Scan for the cell matching the given text and deliver its [X, Y] coordinate at center. 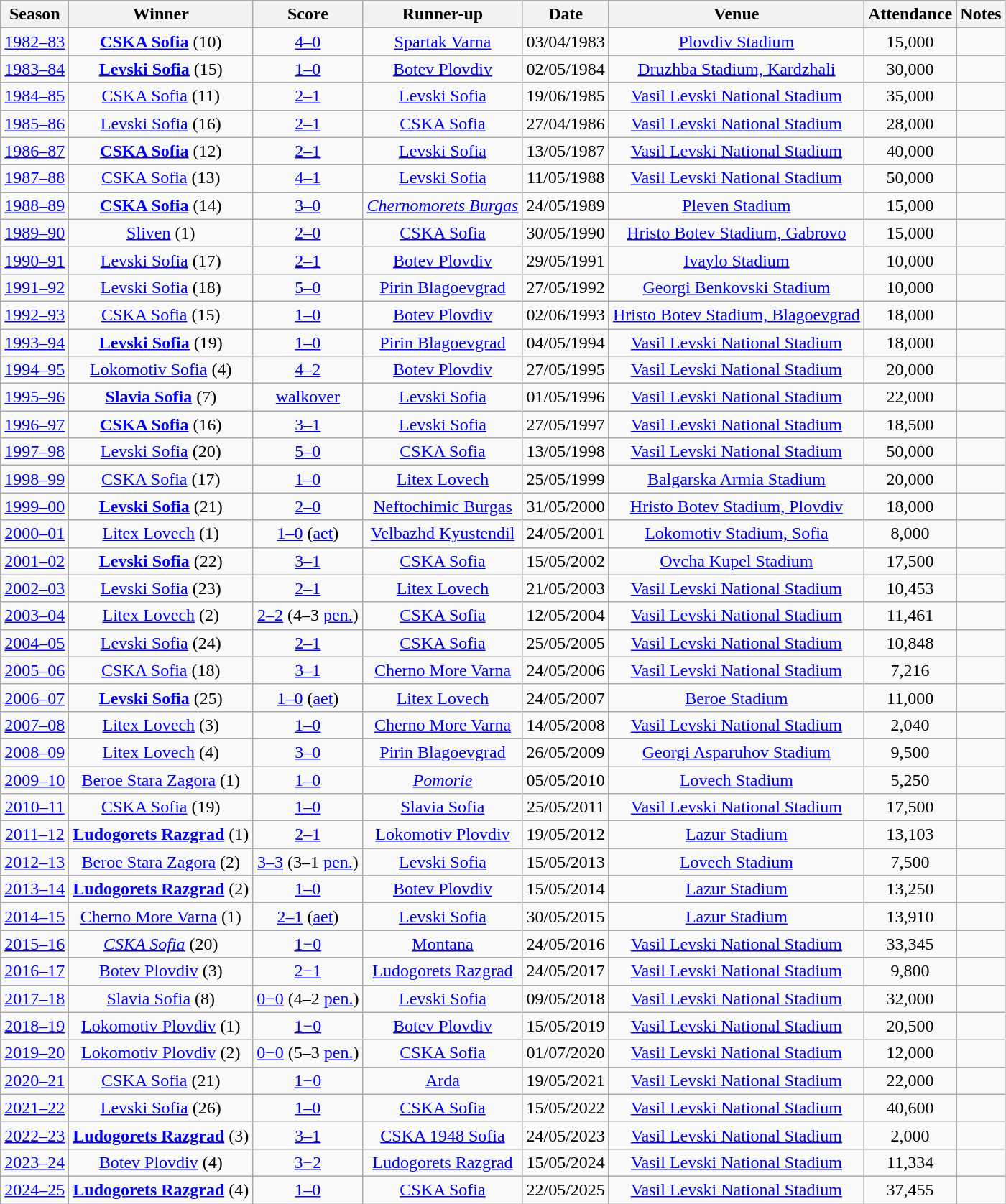
Hristo Botev Stadium, Plovdiv [736, 506]
13/05/1987 [566, 151]
18,500 [910, 425]
Levski Sofia (16) [161, 124]
Venue [736, 14]
3−2 [308, 1162]
9,500 [910, 752]
2–1 (aet) [308, 917]
Slavia Sofia (7) [161, 397]
15/05/2002 [566, 561]
0−0 (4–2 pen.) [308, 999]
5,250 [910, 779]
CSKA Sofia (15) [161, 315]
2006–07 [34, 698]
11/05/1988 [566, 178]
24/05/2023 [566, 1135]
2012–13 [34, 862]
10,848 [910, 643]
15/05/2013 [566, 862]
CSKA Sofia (14) [161, 205]
Levski Sofia (15) [161, 69]
CSKA Sofia (21) [161, 1080]
1996–97 [34, 425]
2014–15 [34, 917]
26/05/2009 [566, 752]
13/05/1998 [566, 452]
27/05/1997 [566, 425]
Velbazhd Kyustendil [443, 534]
2007–08 [34, 725]
Levski Sofia (23) [161, 588]
30,000 [910, 69]
19/05/2021 [566, 1080]
CSKA Sofia (12) [161, 151]
Ivaylo Stadium [736, 260]
Litex Lovech (3) [161, 725]
2013–14 [34, 889]
Lokomotiv Plovdiv (2) [161, 1053]
Chernomorets Burgas [443, 205]
1990–91 [34, 260]
25/05/1999 [566, 479]
30/05/2015 [566, 917]
2−1 [308, 971]
27/05/1995 [566, 370]
2,000 [910, 1135]
2001–02 [34, 561]
Sliven (1) [161, 233]
Hristo Botev Stadium, Blagoevgrad [736, 315]
05/05/2010 [566, 779]
Runner-up [443, 14]
CSKA Sofia (17) [161, 479]
33,345 [910, 944]
2016–17 [34, 971]
01/07/2020 [566, 1053]
1987–88 [34, 178]
2009–10 [34, 779]
Levski Sofia (26) [161, 1108]
Litex Lovech (4) [161, 752]
Pomorie [443, 779]
Botev Plovdiv (4) [161, 1162]
4–1 [308, 178]
15/05/2024 [566, 1162]
Slavia Sofia (8) [161, 999]
1988–89 [34, 205]
Levski Sofia (17) [161, 260]
Pleven Stadium [736, 205]
Arda [443, 1080]
1994–95 [34, 370]
CSKA Sofia (18) [161, 670]
Levski Sofia (25) [161, 698]
CSKA 1948 Sofia [443, 1135]
Season [34, 14]
30/05/1990 [566, 233]
CSKA Sofia (11) [161, 96]
19/06/1985 [566, 96]
11,334 [910, 1162]
2023–24 [34, 1162]
Spartak Varna [443, 42]
Ovcha Kupel Stadium [736, 561]
24/05/2007 [566, 698]
CSKA Sofia (13) [161, 178]
2018–19 [34, 1026]
Balgarska Armia Stadium [736, 479]
13,103 [910, 835]
2024–25 [34, 1190]
32,000 [910, 999]
2008–09 [34, 752]
Score [308, 14]
25/05/2005 [566, 643]
Levski Sofia (18) [161, 287]
2–2 (4–3 pen.) [308, 616]
Druzhba Stadium, Kardzhali [736, 69]
2015–16 [34, 944]
1991–92 [34, 287]
Slavia Sofia [443, 807]
1984–85 [34, 96]
Beroe Stadium [736, 698]
1999–00 [34, 506]
01/05/1996 [566, 397]
Ludogorets Razgrad (4) [161, 1190]
2017–18 [34, 999]
24/05/2017 [566, 971]
Levski Sofia (24) [161, 643]
1989–90 [34, 233]
2022–23 [34, 1135]
2005–06 [34, 670]
CSKA Sofia (16) [161, 425]
22/05/2025 [566, 1190]
02/06/1993 [566, 315]
2002–03 [34, 588]
11,461 [910, 616]
11,000 [910, 698]
1985–86 [34, 124]
15/05/2019 [566, 1026]
Ludogorets Razgrad (2) [161, 889]
CSKA Sofia (19) [161, 807]
1997–98 [34, 452]
CSKA Sofia (10) [161, 42]
Georgi Asparuhov Stadium [736, 752]
Lokomotiv Stadium, Sofia [736, 534]
04/05/1994 [566, 343]
2010–11 [34, 807]
Levski Sofia (19) [161, 343]
37,455 [910, 1190]
Attendance [910, 14]
Ludogorets Razgrad (3) [161, 1135]
13,910 [910, 917]
24/05/2001 [566, 534]
0−0 (5–3 pen.) [308, 1053]
Plovdiv Stadium [736, 42]
31/05/2000 [566, 506]
3–3 (3–1 pen.) [308, 862]
09/05/2018 [566, 999]
2021–22 [34, 1108]
24/05/2006 [566, 670]
1983–84 [34, 69]
Lokomotiv Plovdiv (1) [161, 1026]
Levski Sofia (20) [161, 452]
2011–12 [34, 835]
2003–04 [34, 616]
25/05/2011 [566, 807]
20,500 [910, 1026]
12/05/2004 [566, 616]
Levski Sofia (21) [161, 506]
2000–01 [34, 534]
Lokomotiv Sofia (4) [161, 370]
Lokomotiv Plovdiv [443, 835]
15/05/2014 [566, 889]
29/05/1991 [566, 260]
02/05/1984 [566, 69]
Winner [161, 14]
1995–96 [34, 397]
Levski Sofia (22) [161, 561]
21/05/2003 [566, 588]
Botev Plovdiv (3) [161, 971]
2019–20 [34, 1053]
walkover [308, 397]
Litex Lovech (1) [161, 534]
Beroe Stara Zagora (2) [161, 862]
19/05/2012 [566, 835]
4–0 [308, 42]
1993–94 [34, 343]
1998–99 [34, 479]
24/05/1989 [566, 205]
Neftochimic Burgas [443, 506]
Georgi Benkovski Stadium [736, 287]
2020–21 [34, 1080]
Beroe Stara Zagora (1) [161, 779]
15/05/2022 [566, 1108]
7,216 [910, 670]
8,000 [910, 534]
1982–83 [34, 42]
13,250 [910, 889]
14/05/2008 [566, 725]
03/04/1983 [566, 42]
7,500 [910, 862]
24/05/2016 [566, 944]
40,600 [910, 1108]
1986–87 [34, 151]
Hristo Botev Stadium, Gabrovo [736, 233]
27/05/1992 [566, 287]
Ludogorets Razgrad (1) [161, 835]
2004–05 [34, 643]
28,000 [910, 124]
2,040 [910, 725]
Litex Lovech (2) [161, 616]
Cherno More Varna (1) [161, 917]
40,000 [910, 151]
9,800 [910, 971]
CSKA Sofia (20) [161, 944]
35,000 [910, 96]
4–2 [308, 370]
27/04/1986 [566, 124]
1992–93 [34, 315]
Date [566, 14]
12,000 [910, 1053]
10,453 [910, 588]
Montana [443, 944]
Notes [981, 14]
